Pinpoint the cell where the given text exists, returning its (X, Y) midpoint coordinate. 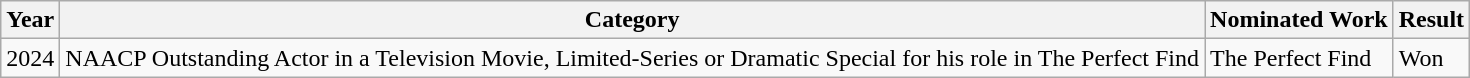
Nominated Work (1300, 20)
The Perfect Find (1300, 58)
NAACP Outstanding Actor in a Television Movie, Limited-Series or Dramatic Special for his role in The Perfect Find (632, 58)
Result (1431, 20)
Year (30, 20)
2024 (30, 58)
Category (632, 20)
Won (1431, 58)
